Return [X, Y] of the center of cell containing provided text 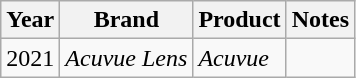
Year [30, 20]
Acuvue Lens [126, 58]
2021 [30, 58]
Notes [320, 20]
Acuvue [240, 58]
Brand [126, 20]
Product [240, 20]
